Scan for the cell matching the given text and deliver its (x, y) coordinate at center. 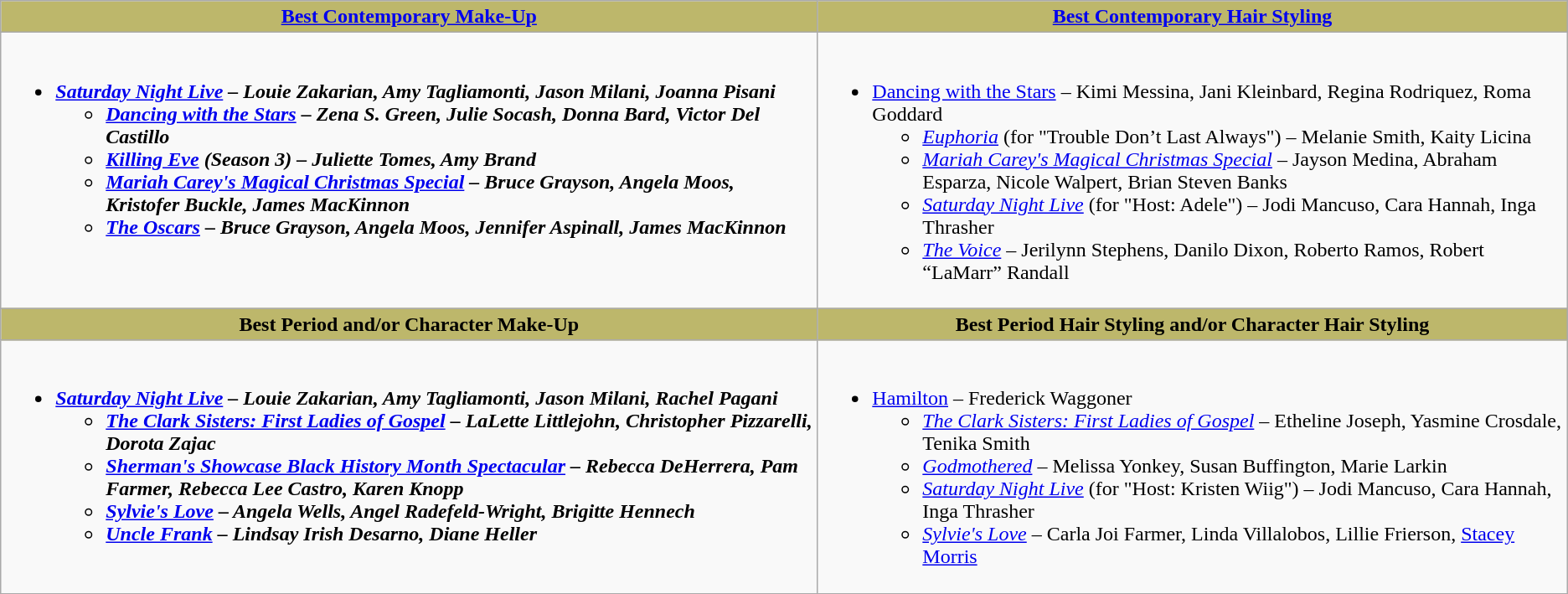
Best Contemporary Make-Up (409, 17)
Best Contemporary Hair Styling (1193, 17)
Best Period Hair Styling and/or Character Hair Styling (1193, 324)
Best Period and/or Character Make-Up (409, 324)
